Locate the cell with the specified text and output its [X, Y] center coordinate. 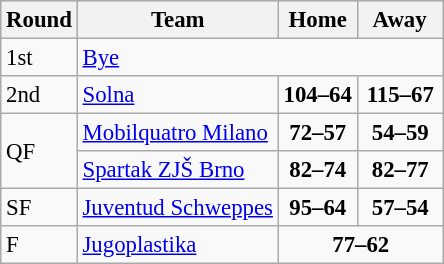
F [39, 245]
Juventud Schweppes [178, 208]
104–64 [318, 95]
82–77 [400, 170]
Home [318, 20]
2nd [39, 95]
Spartak ZJŠ Brno [178, 170]
95–64 [318, 208]
77–62 [360, 245]
1st [39, 58]
Jugoplastika [178, 245]
72–57 [318, 133]
Away [400, 20]
Solna [178, 95]
SF [39, 208]
82–74 [318, 170]
QF [39, 152]
Bye [260, 58]
54–59 [400, 133]
57–54 [400, 208]
Mobilquatro Milano [178, 133]
115–67 [400, 95]
Team [178, 20]
Round [39, 20]
